Find where the given text appears and provide that cell's center as (x, y) coordinate. 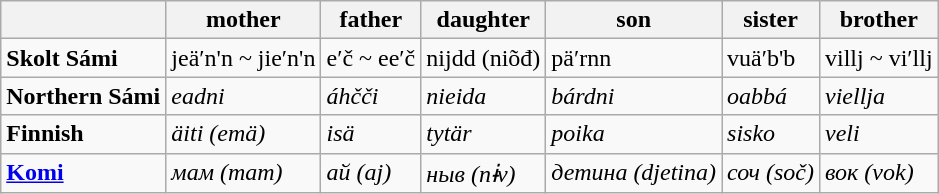
Skolt Sámi (84, 58)
mother (244, 20)
nieida (484, 96)
Northern Sámi (84, 96)
bárdni (634, 96)
villj ~ vi′llj (878, 58)
brother (878, 20)
father (371, 20)
daughter (484, 20)
áhčči (371, 96)
соч (soč) (771, 173)
eadni (244, 96)
jeä′n'n ~ jie′n'n (244, 58)
vuä′b'b (771, 58)
son (634, 20)
tytär (484, 134)
Komi (84, 173)
sisko (771, 134)
ныв (nɨv) (484, 173)
oabbá (771, 96)
ай (aj) (371, 173)
nijdd (niõđ) (484, 58)
isä (371, 134)
viellja (878, 96)
sister (771, 20)
вок (vok) (878, 173)
мам (mam) (244, 173)
e′č ~ ee′č (371, 58)
Finnish (84, 134)
детина (djetina) (634, 173)
äiti (emä) (244, 134)
poika (634, 134)
pä′rnn (634, 58)
veli (878, 134)
